Identify which cell holds the provided text, then report its (X, Y) central coordinate. 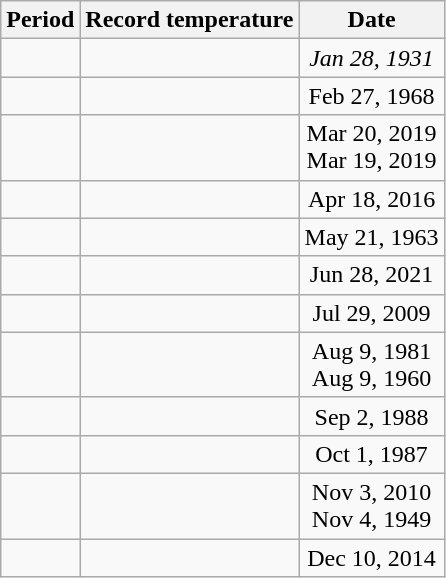
Record temperature (190, 20)
Oct 1, 1987 (372, 454)
Sep 2, 1988 (372, 416)
Jul 29, 2009 (372, 313)
Date (372, 20)
Apr 18, 2016 (372, 199)
May 21, 1963 (372, 237)
Period (40, 20)
Aug 9, 1981Aug 9, 1960 (372, 364)
Nov 3, 2010Nov 4, 1949 (372, 506)
Jan 28, 1931 (372, 58)
Dec 10, 2014 (372, 557)
Feb 27, 1968 (372, 96)
Jun 28, 2021 (372, 275)
Mar 20, 2019Mar 19, 2019 (372, 148)
